Detect which cell encompasses the target text, then output its [x, y] center coordinate. 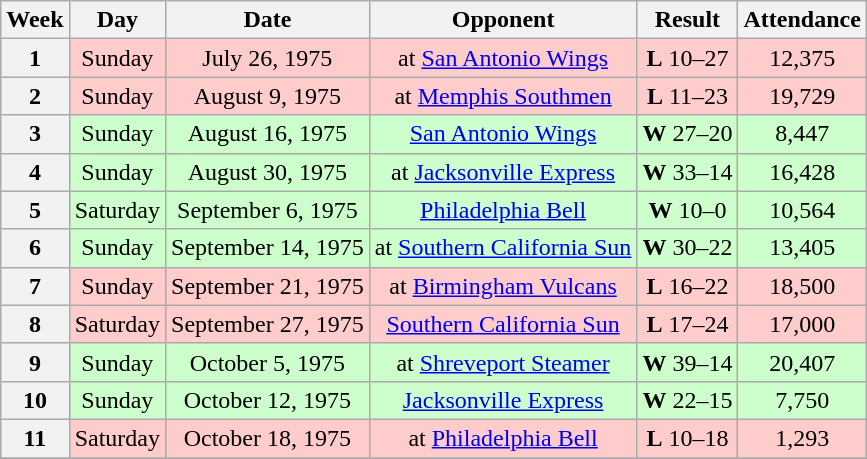
October 12, 1975 [268, 400]
1,293 [802, 438]
8 [35, 324]
September 21, 1975 [268, 286]
at Southern California Sun [503, 248]
August 9, 1975 [268, 96]
Week [35, 20]
W 10–0 [688, 210]
5 [35, 210]
12,375 [802, 58]
8,447 [802, 134]
Jacksonville Express [503, 400]
October 18, 1975 [268, 438]
7,750 [802, 400]
W 27–20 [688, 134]
W 39–14 [688, 362]
16,428 [802, 172]
Day [117, 20]
3 [35, 134]
at Jacksonville Express [503, 172]
San Antonio Wings [503, 134]
9 [35, 362]
L 17–24 [688, 324]
August 16, 1975 [268, 134]
L 10–18 [688, 438]
19,729 [802, 96]
L 10–27 [688, 58]
18,500 [802, 286]
11 [35, 438]
Date [268, 20]
W 22–15 [688, 400]
September 6, 1975 [268, 210]
4 [35, 172]
October 5, 1975 [268, 362]
10,564 [802, 210]
6 [35, 248]
17,000 [802, 324]
September 27, 1975 [268, 324]
July 26, 1975 [268, 58]
Result [688, 20]
2 [35, 96]
L 16–22 [688, 286]
Opponent [503, 20]
at San Antonio Wings [503, 58]
September 14, 1975 [268, 248]
August 30, 1975 [268, 172]
L 11–23 [688, 96]
W 33–14 [688, 172]
W 30–22 [688, 248]
7 [35, 286]
1 [35, 58]
at Philadelphia Bell [503, 438]
at Memphis Southmen [503, 96]
Attendance [802, 20]
20,407 [802, 362]
10 [35, 400]
Southern California Sun [503, 324]
at Shreveport Steamer [503, 362]
13,405 [802, 248]
Philadelphia Bell [503, 210]
at Birmingham Vulcans [503, 286]
